From the cell containing the given text, extract its center point as (X, Y) coordinate. 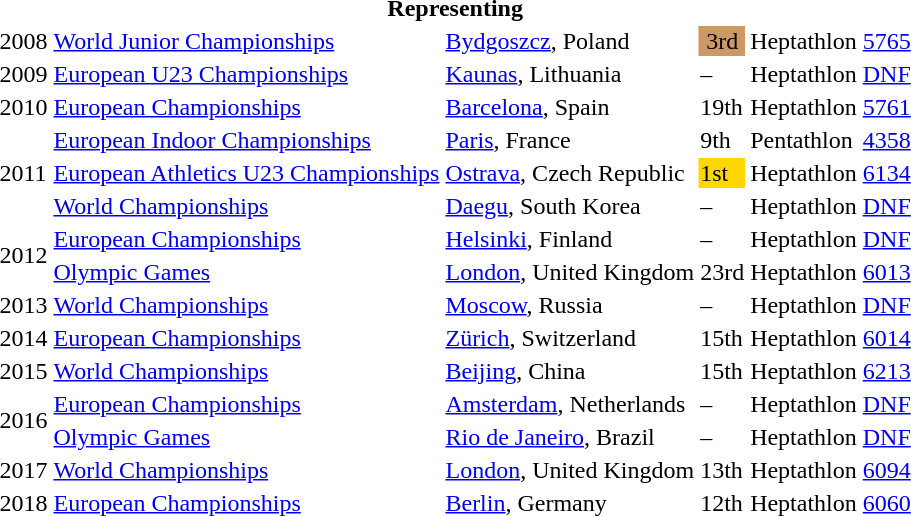
Moscow, Russia (570, 305)
Daegu, South Korea (570, 206)
European U23 Championships (246, 74)
European Indoor Championships (246, 140)
Zürich, Switzerland (570, 338)
19th (722, 107)
3rd (722, 41)
Beijing, China (570, 371)
Bydgoszcz, Poland (570, 41)
Helsinki, Finland (570, 239)
Barcelona, Spain (570, 107)
Rio de Janeiro, Brazil (570, 437)
European Athletics U23 Championships (246, 173)
9th (722, 140)
Paris, France (570, 140)
Amsterdam, Netherlands (570, 404)
13th (722, 470)
World Junior Championships (246, 41)
1st (722, 173)
Ostrava, Czech Republic (570, 173)
Pentathlon (804, 140)
23rd (722, 272)
Kaunas, Lithuania (570, 74)
